Identify which cell holds the provided text, then report its [X, Y] central coordinate. 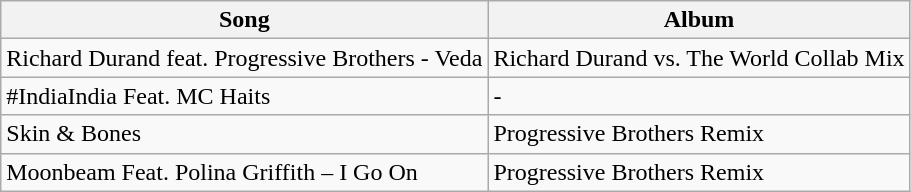
Richard Durand vs. The World Collab Mix [699, 58]
Richard Durand feat. Progressive Brothers - Veda [244, 58]
Skin & Bones [244, 134]
Song [244, 20]
Moonbeam Feat. Polina Griffith – I Go On [244, 172]
#IndiaIndia Feat. MC Haits [244, 96]
Album [699, 20]
- [699, 96]
